Output the (x, y) coordinate of the center of the cell containing the given text.  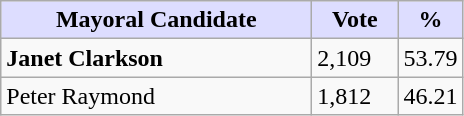
2,109 (355, 58)
Mayoral Candidate (156, 20)
1,812 (355, 96)
Peter Raymond (156, 96)
Janet Clarkson (156, 58)
Vote (355, 20)
% (430, 20)
53.79 (430, 58)
46.21 (430, 96)
